From the cell containing the given text, extract its center point as (X, Y) coordinate. 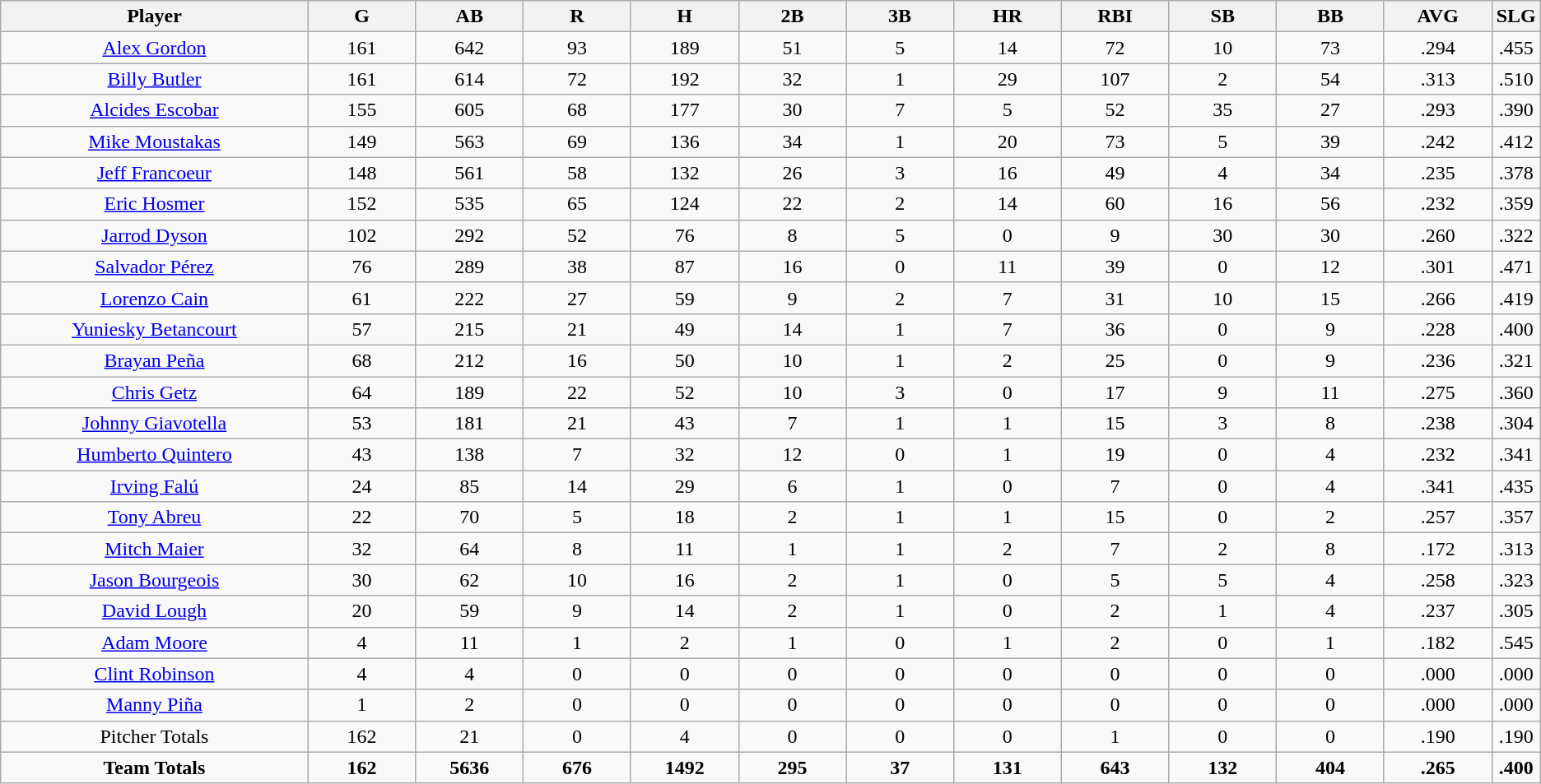
.275 (1437, 392)
177 (685, 110)
181 (469, 424)
.257 (1437, 517)
G (362, 16)
.236 (1437, 360)
Johnny Giavotella (155, 424)
215 (469, 329)
93 (578, 48)
136 (685, 141)
Humberto Quintero (155, 455)
535 (469, 204)
.305 (1516, 611)
.182 (1437, 643)
289 (469, 267)
.435 (1516, 486)
70 (469, 517)
AB (469, 16)
.260 (1437, 235)
149 (362, 141)
5636 (469, 768)
.238 (1437, 424)
676 (578, 768)
Salvador Pérez (155, 267)
.412 (1516, 141)
295 (792, 768)
.323 (1516, 580)
.304 (1516, 424)
.419 (1516, 298)
53 (362, 424)
102 (362, 235)
18 (685, 517)
.510 (1516, 79)
69 (578, 141)
Player (155, 16)
54 (1330, 79)
212 (469, 360)
58 (578, 173)
57 (362, 329)
31 (1115, 298)
Billy Butler (155, 79)
Jeff Francoeur (155, 173)
Eric Hosmer (155, 204)
152 (362, 204)
Brayan Peña (155, 360)
37 (901, 768)
HR (1008, 16)
Chris Getz (155, 392)
.357 (1516, 517)
1492 (685, 768)
36 (1115, 329)
.301 (1437, 267)
87 (685, 267)
124 (685, 204)
.321 (1516, 360)
.359 (1516, 204)
561 (469, 173)
AVG (1437, 16)
38 (578, 267)
Alex Gordon (155, 48)
26 (792, 173)
Pitcher Totals (155, 736)
107 (1115, 79)
R (578, 16)
404 (1330, 768)
SB (1223, 16)
155 (362, 110)
6 (792, 486)
605 (469, 110)
643 (1115, 768)
62 (469, 580)
Alcides Escobar (155, 110)
24 (362, 486)
2B (792, 16)
.545 (1516, 643)
Irving Falú (155, 486)
Jason Bourgeois (155, 580)
85 (469, 486)
192 (685, 79)
.266 (1437, 298)
Clint Robinson (155, 674)
19 (1115, 455)
.322 (1516, 235)
Jarrod Dyson (155, 235)
.360 (1516, 392)
SLG (1516, 16)
.390 (1516, 110)
BB (1330, 16)
51 (792, 48)
.242 (1437, 141)
David Lough (155, 611)
.471 (1516, 267)
614 (469, 79)
Team Totals (155, 768)
131 (1008, 768)
.294 (1437, 48)
Manny Piña (155, 705)
35 (1223, 110)
Tony Abreu (155, 517)
17 (1115, 392)
.265 (1437, 768)
222 (469, 298)
Mitch Maier (155, 549)
60 (1115, 204)
148 (362, 173)
RBI (1115, 16)
138 (469, 455)
292 (469, 235)
25 (1115, 360)
3B (901, 16)
Lorenzo Cain (155, 298)
.378 (1516, 173)
563 (469, 141)
.455 (1516, 48)
56 (1330, 204)
50 (685, 360)
.228 (1437, 329)
Mike Moustakas (155, 141)
.293 (1437, 110)
Adam Moore (155, 643)
.172 (1437, 549)
H (685, 16)
.235 (1437, 173)
.258 (1437, 580)
65 (578, 204)
642 (469, 48)
.237 (1437, 611)
Yuniesky Betancourt (155, 329)
61 (362, 298)
